Find where the given text appears and provide that cell's center as [X, Y] coordinate. 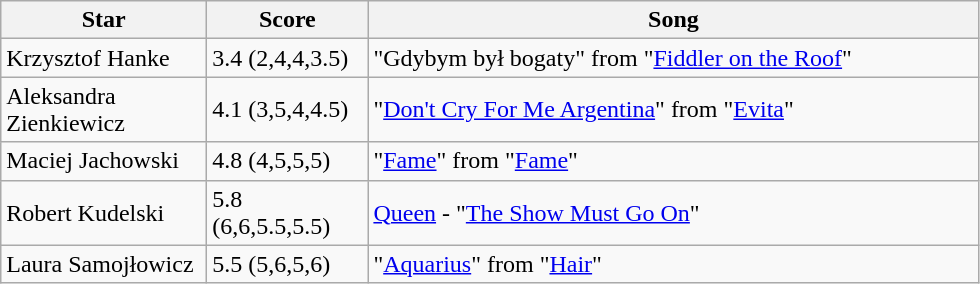
5.8 (6,6,5.5,5.5) [288, 212]
"Aquarius" from "Hair" [674, 264]
Laura Samojłowicz [104, 264]
Score [288, 20]
Song [674, 20]
Queen - "The Show Must Go On" [674, 212]
Maciej Jachowski [104, 161]
Star [104, 20]
Robert Kudelski [104, 212]
4.8 (4,5,5,5) [288, 161]
"Gdybym był bogaty" from "Fiddler on the Roof" [674, 58]
5.5 (5,6,5,6) [288, 264]
3.4 (2,4,4,3.5) [288, 58]
"Fame" from "Fame" [674, 161]
"Don't Cry For Me Argentina" from "Evita" [674, 110]
Aleksandra Zienkiewicz [104, 110]
4.1 (3,5,4,4.5) [288, 110]
Krzysztof Hanke [104, 58]
